Find where the given text appears and provide that cell's center as [x, y] coordinate. 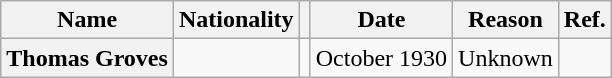
Reason [506, 20]
Name [88, 20]
Date [381, 20]
Ref. [584, 20]
October 1930 [381, 58]
Unknown [506, 58]
Nationality [236, 20]
Thomas Groves [88, 58]
